Locate the cell with the specified text and output its [x, y] center coordinate. 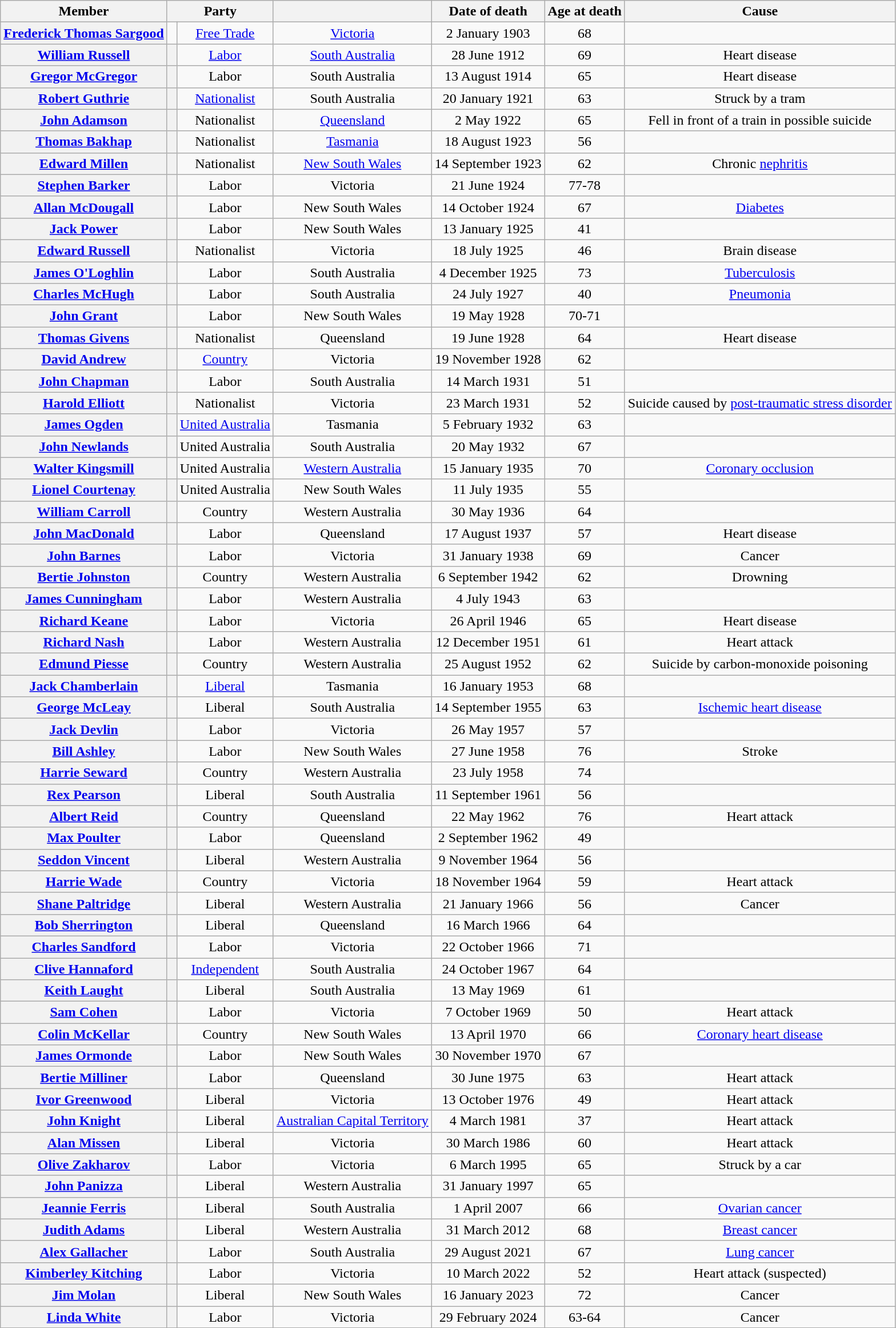
Robert Guthrie [84, 98]
13 May 1969 [488, 991]
50 [585, 1012]
Jeannie Ferris [84, 1208]
13 October 1976 [488, 1099]
Harrie Seward [84, 773]
5 February 1932 [488, 425]
14 March 1931 [488, 381]
51 [585, 381]
19 November 1928 [488, 360]
John Newlands [84, 446]
27 June 1958 [488, 751]
Richard Nash [84, 643]
1 April 2007 [488, 1208]
Tuberculosis [760, 273]
Cause [760, 11]
11 September 1961 [488, 795]
Bill Ashley [84, 751]
31 March 2012 [488, 1230]
29 August 2021 [488, 1251]
70 [585, 468]
46 [585, 250]
Linda White [84, 1317]
Bertie Johnston [84, 577]
18 August 1923 [488, 142]
73 [585, 273]
Olive Zakharov [84, 1165]
11 July 1935 [488, 490]
Fell in front of a train in possible suicide [760, 120]
Ivor Greenwood [84, 1099]
Thomas Bakhap [84, 142]
Age at death [585, 11]
4 December 1925 [488, 273]
26 May 1957 [488, 729]
Allan McDougall [84, 207]
74 [585, 773]
71 [585, 947]
Brain disease [760, 250]
Free Trade [225, 33]
James O'Loghlin [84, 273]
37 [585, 1121]
23 March 1931 [488, 403]
14 October 1924 [488, 207]
30 November 1970 [488, 1056]
2 September 1962 [488, 838]
James Ormonde [84, 1056]
30 March 1986 [488, 1143]
4 July 1943 [488, 599]
Suicide caused by post-traumatic stress disorder [760, 403]
29 February 2024 [488, 1317]
28 June 1912 [488, 55]
John Grant [84, 316]
Lung cancer [760, 1251]
6 March 1995 [488, 1165]
Struck by a car [760, 1165]
41 [585, 229]
David Andrew [84, 360]
Ovarian cancer [760, 1208]
60 [585, 1143]
Coronary heart disease [760, 1034]
John Panizza [84, 1186]
31 January 1997 [488, 1186]
2 May 1922 [488, 120]
21 January 1966 [488, 903]
Shane Paltridge [84, 903]
Albert Reid [84, 816]
Edward Millen [84, 163]
19 May 1928 [488, 316]
25 August 1952 [488, 664]
70-71 [585, 316]
Stephen Barker [84, 185]
Australian Capital Territory [352, 1121]
16 January 1953 [488, 686]
2 January 1903 [488, 33]
Member [84, 11]
9 November 1964 [488, 860]
Richard Keane [84, 620]
Party [220, 11]
Jack Power [84, 229]
Bob Sherrington [84, 925]
30 May 1936 [488, 512]
Colin McKellar [84, 1034]
Keith Laught [84, 991]
William Russell [84, 55]
Bertie Milliner [84, 1078]
13 January 1925 [488, 229]
Edmund Piesse [84, 664]
Ischemic heart disease [760, 708]
John MacDonald [84, 533]
63-64 [585, 1317]
Frederick Thomas Sargood [84, 33]
31 January 1938 [488, 555]
20 May 1932 [488, 446]
13 August 1914 [488, 77]
4 March 1981 [488, 1121]
24 October 1967 [488, 969]
Charles Sandford [84, 947]
22 May 1962 [488, 816]
Charles McHugh [84, 294]
21 June 1924 [488, 185]
Gregor McGregor [84, 77]
Jim Molan [84, 1295]
7 October 1969 [488, 1012]
6 September 1942 [488, 577]
John Barnes [84, 555]
14 September 1955 [488, 708]
Kimberley Kitching [84, 1273]
Harold Elliott [84, 403]
26 April 1946 [488, 620]
Alan Missen [84, 1143]
Seddon Vincent [84, 860]
Jack Chamberlain [84, 686]
19 June 1928 [488, 338]
George McLeay [84, 708]
Rex Pearson [84, 795]
10 March 2022 [488, 1273]
Chronic nephritis [760, 163]
Alex Gallacher [84, 1251]
Coronary occlusion [760, 468]
16 March 1966 [488, 925]
13 April 1970 [488, 1034]
40 [585, 294]
14 September 1923 [488, 163]
18 July 1925 [488, 250]
John Chapman [84, 381]
James Cunningham [84, 599]
22 October 1966 [488, 947]
John Adamson [84, 120]
Suicide by carbon-monoxide poisoning [760, 664]
Max Poulter [84, 838]
Struck by a tram [760, 98]
Breast cancer [760, 1230]
John Knight [84, 1121]
77-78 [585, 185]
16 January 2023 [488, 1295]
Diabetes [760, 207]
30 June 1975 [488, 1078]
Edward Russell [84, 250]
17 August 1937 [488, 533]
20 January 1921 [488, 98]
Harrie Wade [84, 882]
Stroke [760, 751]
72 [585, 1295]
Thomas Givens [84, 338]
Lionel Courtenay [84, 490]
Jack Devlin [84, 729]
Sam Cohen [84, 1012]
Judith Adams [84, 1230]
Independent [225, 969]
James Ogden [84, 425]
William Carroll [84, 512]
12 December 1951 [488, 643]
18 November 1964 [488, 882]
59 [585, 882]
15 January 1935 [488, 468]
Pneumonia [760, 294]
55 [585, 490]
23 July 1958 [488, 773]
Clive Hannaford [84, 969]
Date of death [488, 11]
Walter Kingsmill [84, 468]
Drowning [760, 577]
24 July 1927 [488, 294]
Heart attack (suspected) [760, 1273]
